Determine the [X, Y] coordinate at the center of the cell enclosing the given text.  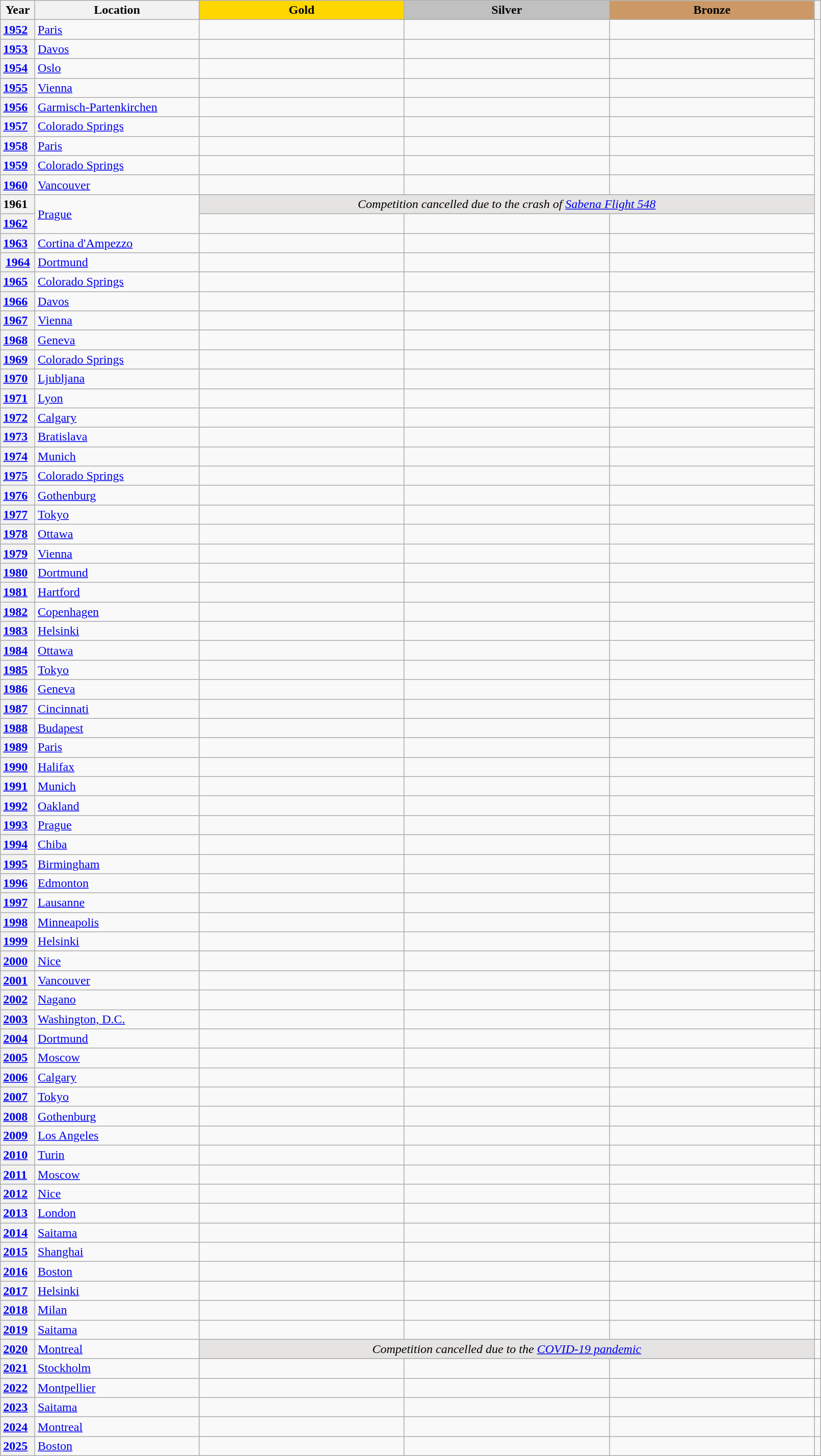
London [117, 1213]
1963 [18, 243]
1982 [18, 612]
1958 [18, 146]
1952 [18, 30]
Gold [302, 10]
1967 [18, 321]
Oakland [117, 805]
1992 [18, 805]
2021 [18, 1368]
1984 [18, 651]
1973 [18, 437]
1953 [18, 49]
Budapest [117, 728]
Bratislava [117, 437]
2014 [18, 1233]
1961 [18, 204]
2005 [18, 1058]
2024 [18, 1426]
1966 [18, 301]
1976 [18, 495]
2012 [18, 1194]
1981 [18, 592]
1988 [18, 728]
2007 [18, 1097]
Washington, D.C. [117, 1019]
2008 [18, 1116]
1956 [18, 107]
2015 [18, 1252]
2001 [18, 980]
Montpellier [117, 1388]
1970 [18, 379]
1996 [18, 883]
2011 [18, 1174]
Ljubljana [117, 379]
Year [18, 10]
Lyon [117, 398]
Location [117, 10]
1964 [18, 263]
2022 [18, 1388]
Competition cancelled due to the COVID-19 pandemic [507, 1349]
Silver [507, 10]
1978 [18, 534]
1959 [18, 165]
Shanghai [117, 1252]
Oslo [117, 68]
2023 [18, 1407]
1965 [18, 282]
2002 [18, 1000]
Cortina d'Ampezzo [117, 243]
2009 [18, 1135]
Bronze [712, 10]
1995 [18, 864]
1986 [18, 689]
Halifax [117, 767]
1990 [18, 767]
Stockholm [117, 1368]
1968 [18, 340]
1989 [18, 747]
2000 [18, 961]
2017 [18, 1291]
2019 [18, 1330]
1979 [18, 553]
Copenhagen [117, 612]
1994 [18, 844]
Birmingham [117, 864]
1969 [18, 359]
1972 [18, 418]
Garmisch-Partenkirchen [117, 107]
Chiba [117, 844]
Los Angeles [117, 1135]
1955 [18, 88]
2020 [18, 1349]
Turin [117, 1155]
2010 [18, 1155]
1971 [18, 398]
1997 [18, 903]
Nagano [117, 1000]
1962 [18, 223]
2025 [18, 1446]
1977 [18, 514]
1983 [18, 631]
Cincinnati [117, 709]
Edmonton [117, 883]
1974 [18, 456]
1960 [18, 185]
1993 [18, 825]
Minneapolis [117, 922]
Milan [117, 1310]
2013 [18, 1213]
2016 [18, 1271]
2018 [18, 1310]
2006 [18, 1077]
Hartford [117, 592]
1998 [18, 922]
2004 [18, 1038]
1975 [18, 476]
1991 [18, 786]
1954 [18, 68]
Competition cancelled due to the crash of Sabena Flight 548 [507, 204]
1999 [18, 942]
1957 [18, 126]
Lausanne [117, 903]
1987 [18, 709]
1985 [18, 670]
2003 [18, 1019]
1980 [18, 573]
